Provide the [X, Y] coordinate of the cell's center where the given text is located.  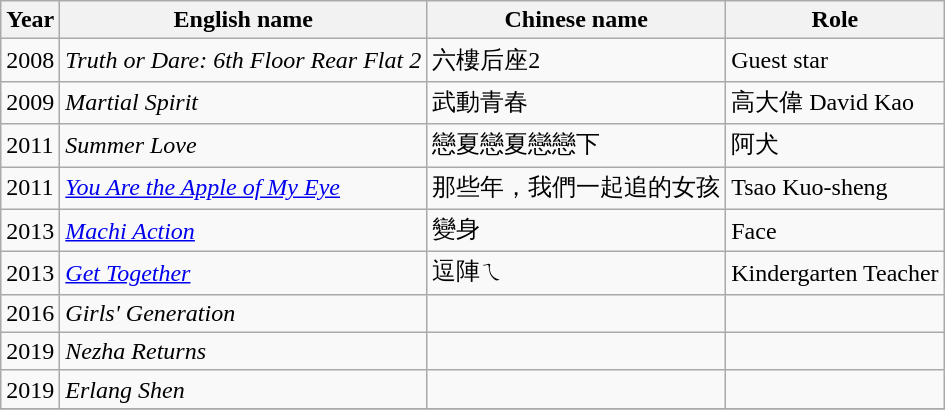
Martial Spirit [244, 102]
Role [835, 20]
You Are the Apple of My Eye [244, 188]
Tsao Kuo-sheng [835, 188]
2009 [30, 102]
Girls' Generation [244, 313]
Chinese name [576, 20]
Kindergarten Teacher [835, 274]
2016 [30, 313]
Nezha Returns [244, 351]
Face [835, 230]
那些年，我們一起追的女孩 [576, 188]
六樓后座2 [576, 60]
高大偉 David Kao [835, 102]
2008 [30, 60]
Get Together [244, 274]
Guest star [835, 60]
阿犬 [835, 146]
逗陣ㄟ [576, 274]
Truth or Dare: 6th Floor Rear Flat 2 [244, 60]
Year [30, 20]
English name [244, 20]
Summer Love [244, 146]
戀夏戀夏戀戀下 [576, 146]
變身 [576, 230]
Machi Action [244, 230]
武動青春 [576, 102]
Erlang Shen [244, 389]
